From the cell containing the given text, extract its center point as [X, Y] coordinate. 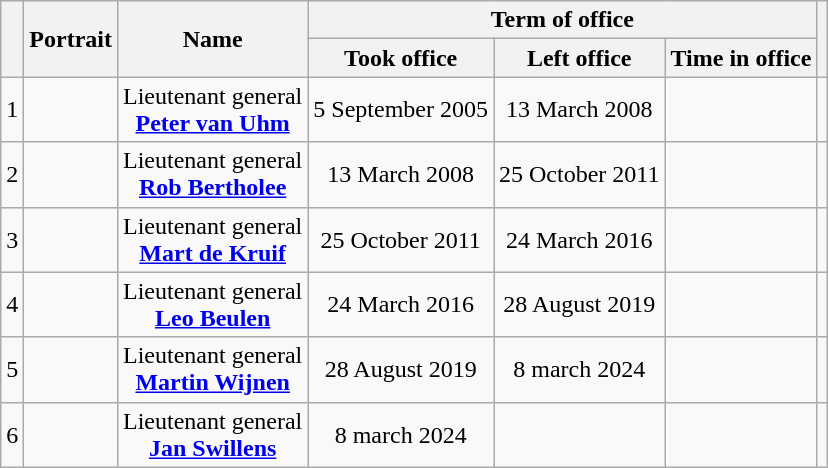
4 [12, 304]
Term of office [562, 20]
6 [12, 434]
Took office [401, 58]
Lieutenant generalLeo Beulen [212, 304]
Lieutenant generalPeter van Uhm [212, 110]
2 [12, 174]
Lieutenant generalMart de Kruif [212, 240]
Lieutenant generalMartin Wijnen [212, 370]
5 September 2005 [401, 110]
1 [12, 110]
Lieutenant generalRob Bertholee [212, 174]
Portrait [71, 39]
Lieutenant generalJan Swillens [212, 434]
3 [12, 240]
Name [212, 39]
5 [12, 370]
Time in office [741, 58]
Left office [580, 58]
